For the text-containing cell, return its midpoint in (x, y) coordinate format. 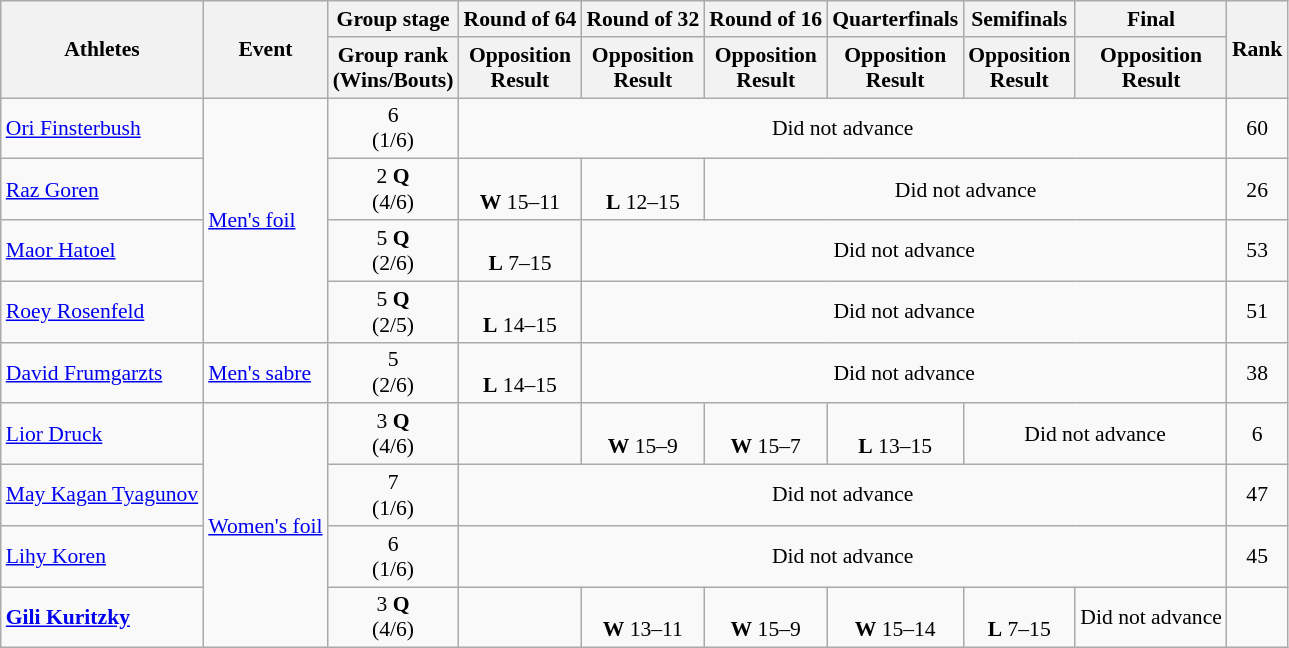
Maor Hatoel (102, 250)
W 15–14 (895, 618)
5 Q(2/5) (394, 312)
38 (1258, 372)
Group rank(Wins/Bouts) (394, 68)
6 (1258, 434)
W 15–7 (766, 434)
5 Q(2/6) (394, 250)
May Kagan Tyagunov (102, 496)
Roey Rosenfeld (102, 312)
Semifinals (1019, 19)
Event (265, 50)
53 (1258, 250)
Round of 32 (642, 19)
Gili Kuritzky (102, 618)
L 12–15 (642, 190)
60 (1258, 128)
Final (1151, 19)
Round of 64 (520, 19)
7(1/6) (394, 496)
Lior Druck (102, 434)
Lihy Koren (102, 556)
Group stage (394, 19)
L 13–15 (895, 434)
Quarterfinals (895, 19)
2 Q(4/6) (394, 190)
Athletes (102, 50)
Rank (1258, 50)
5(2/6) (394, 372)
David Frumgarzts (102, 372)
Men's foil (265, 220)
Women's foil (265, 526)
Round of 16 (766, 19)
Raz Goren (102, 190)
Men's sabre (265, 372)
51 (1258, 312)
45 (1258, 556)
47 (1258, 496)
W 15–11 (520, 190)
26 (1258, 190)
W 13–11 (642, 618)
Ori Finsterbush (102, 128)
